Output the [X, Y] coordinate of the center of the cell containing the given text.  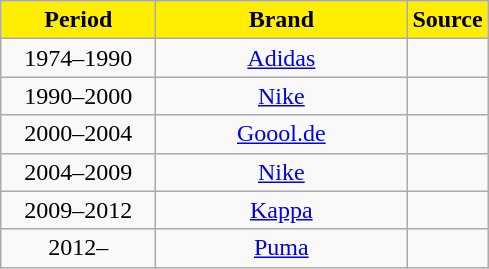
Brand [282, 20]
Source [448, 20]
Kappa [282, 210]
1990–2000 [78, 96]
Goool.de [282, 134]
Adidas [282, 58]
2009–2012 [78, 210]
2000–2004 [78, 134]
2012– [78, 248]
Period [78, 20]
Puma [282, 248]
1974–1990 [78, 58]
2004–2009 [78, 172]
